Search for the cell housing the specified text and yield its [X, Y] center coordinate. 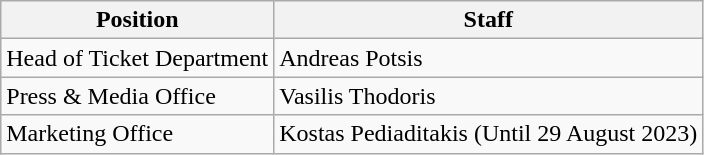
Head of Ticket Department [138, 58]
Marketing Office [138, 134]
Vasilis Thodoris [488, 96]
Kostas Pediaditakis (Until 29 August 2023) [488, 134]
Staff [488, 20]
Position [138, 20]
Andreas Potsis [488, 58]
Press & Media Office [138, 96]
